Search for the cell housing the specified text and yield its (x, y) center coordinate. 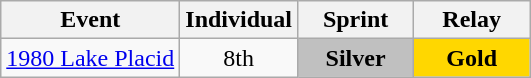
8th (239, 58)
Gold (472, 58)
Individual (239, 20)
1980 Lake Placid (90, 58)
Sprint (356, 20)
Event (90, 20)
Relay (472, 20)
Silver (356, 58)
